Identify which cell holds the provided text, then report its (x, y) central coordinate. 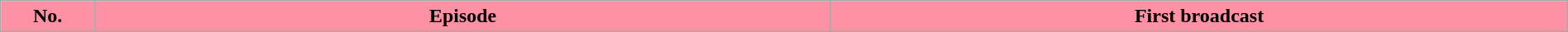
First broadcast (1199, 16)
Episode (462, 16)
No. (48, 16)
